Provide the [X, Y] coordinate of the cell's center where the given text is located.  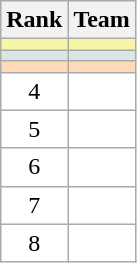
8 [34, 243]
7 [34, 205]
6 [34, 167]
Team [102, 20]
5 [34, 129]
4 [34, 91]
Rank [34, 20]
